Scan for the cell matching the given text and deliver its [X, Y] coordinate at center. 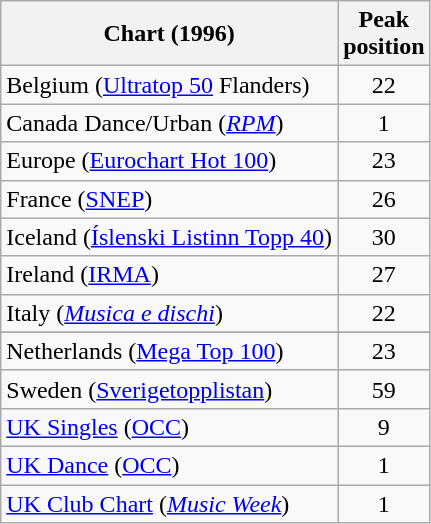
Sweden (Sverigetopplistan) [170, 389]
9 [384, 427]
26 [384, 199]
Chart (1996) [170, 34]
Canada Dance/Urban (RPM) [170, 123]
27 [384, 275]
UK Singles (OCC) [170, 427]
Italy (Musica e dischi) [170, 313]
Peakposition [384, 34]
France (SNEP) [170, 199]
Netherlands (Mega Top 100) [170, 351]
30 [384, 237]
Europe (Eurochart Hot 100) [170, 161]
UK Dance (OCC) [170, 465]
UK Club Chart (Music Week) [170, 503]
Belgium (Ultratop 50 Flanders) [170, 85]
Iceland (Íslenski Listinn Topp 40) [170, 237]
Ireland (IRMA) [170, 275]
59 [384, 389]
